Pinpoint the cell where the given text exists, returning its [x, y] midpoint coordinate. 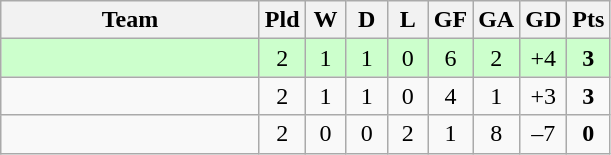
W [326, 20]
4 [450, 96]
Team [130, 20]
+3 [544, 96]
Pld [282, 20]
GA [496, 20]
–7 [544, 134]
D [366, 20]
6 [450, 58]
GD [544, 20]
L [408, 20]
GF [450, 20]
+4 [544, 58]
8 [496, 134]
Pts [588, 20]
